Extract the [x, y] coordinate from the center of the cell holding the provided text.  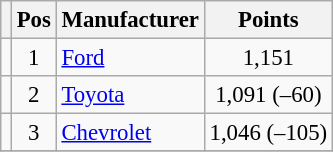
Manufacturer [130, 20]
1,046 (–105) [268, 133]
1,151 [268, 58]
Ford [130, 58]
3 [34, 133]
1,091 (–60) [268, 95]
2 [34, 95]
1 [34, 58]
Points [268, 20]
Chevrolet [130, 133]
Pos [34, 20]
Toyota [130, 95]
